From the cell containing the given text, extract its center point as (x, y) coordinate. 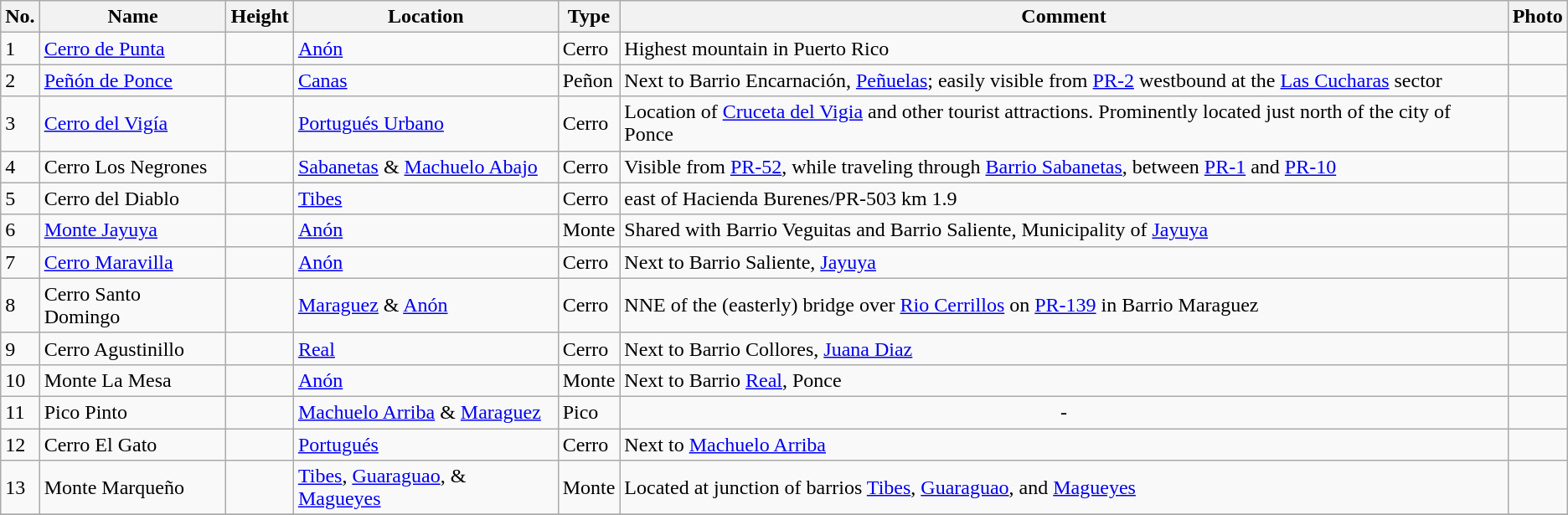
Next to Barrio Collores, Juana Diaz (1064, 348)
No. (20, 17)
10 (20, 380)
3 (20, 124)
13 (20, 487)
Cerro Agustinillo (132, 348)
Tibes (426, 198)
Visible from PR-52, while traveling through Barrio Sabanetas, between PR-1 and PR-10 (1064, 167)
Cerro El Gato (132, 445)
Monte La Mesa (132, 380)
1 (20, 49)
Location of Cruceta del Vigia and other tourist attractions. Prominently located just north of the city of Ponce (1064, 124)
Monte Jayuya (132, 230)
Location (426, 17)
12 (20, 445)
Photo (1538, 17)
5 (20, 198)
Next to Barrio Encarnación, Peñuelas; easily visible from PR-2 westbound at the Las Cucharas sector (1064, 80)
Cerro del Diablo (132, 198)
Cerro Los Negrones (132, 167)
Type (589, 17)
Name (132, 17)
Pico (589, 412)
Cerro Santo Domingo (132, 305)
Real (426, 348)
Maraguez & Anón (426, 305)
- (1064, 412)
east of Hacienda Burenes/PR-503 km 1.9 (1064, 198)
8 (20, 305)
Height (260, 17)
Highest mountain in Puerto Rico (1064, 49)
Next to Barrio Real, Ponce (1064, 380)
Portugués Urbano (426, 124)
Comment (1064, 17)
NNE of the (easterly) bridge over Rio Cerrillos on PR-139 in Barrio Maraguez (1064, 305)
Tibes, Guaraguao, & Magueyes (426, 487)
4 (20, 167)
Portugués (426, 445)
Canas (426, 80)
Located at junction of barrios Tibes, Guaraguao, and Magueyes (1064, 487)
6 (20, 230)
9 (20, 348)
2 (20, 80)
Sabanetas & Machuelo Abajo (426, 167)
Next to Machuelo Arriba (1064, 445)
11 (20, 412)
Monte Marqueño (132, 487)
Next to Barrio Saliente, Jayuya (1064, 262)
Shared with Barrio Veguitas and Barrio Saliente, Municipality of Jayuya (1064, 230)
Pico Pinto (132, 412)
7 (20, 262)
Machuelo Arriba & Maraguez (426, 412)
Peñón de Ponce (132, 80)
Peñon (589, 80)
Cerro del Vigía (132, 124)
Cerro de Punta (132, 49)
Cerro Maravilla (132, 262)
